Detect which cell encompasses the target text, then output its (X, Y) center coordinate. 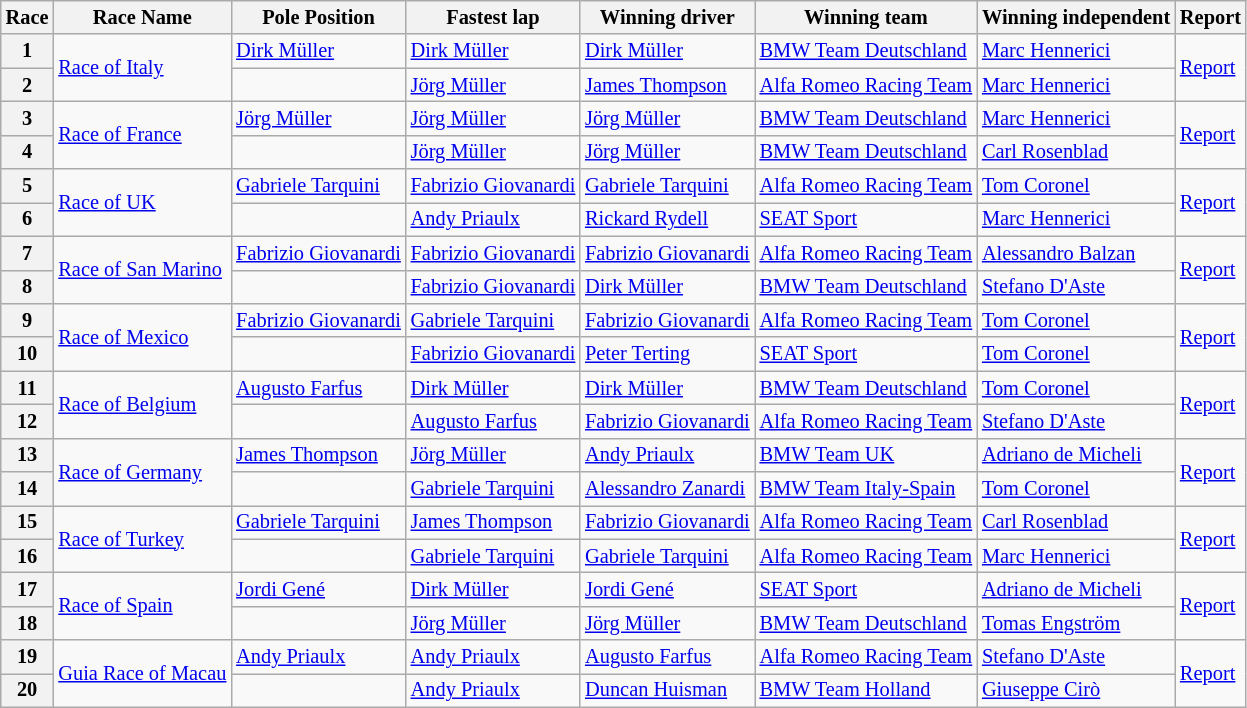
8 (28, 287)
BMW Team Holland (866, 690)
Race of Germany (142, 472)
4 (28, 152)
11 (28, 388)
20 (28, 690)
14 (28, 489)
Race of Belgium (142, 404)
Race of Italy (142, 68)
Winning independent (1076, 17)
9 (28, 320)
Fastest lap (493, 17)
BMW Team Italy-Spain (866, 489)
Race of Turkey (142, 538)
BMW Team UK (866, 455)
3 (28, 118)
16 (28, 556)
Race of San Marino (142, 270)
Race Name (142, 17)
13 (28, 455)
6 (28, 219)
Race of Mexico (142, 336)
18 (28, 623)
Winning team (866, 17)
Rickard Rydell (667, 219)
15 (28, 522)
Winning driver (667, 17)
12 (28, 421)
Tomas Engström (1076, 623)
Duncan Huisman (667, 690)
Race of France (142, 134)
5 (28, 186)
Race of UK (142, 202)
Race of Spain (142, 606)
Giuseppe Cirò (1076, 690)
Alessandro Balzan (1076, 253)
Alessandro Zanardi (667, 489)
1 (28, 51)
19 (28, 657)
17 (28, 589)
2 (28, 85)
Peter Terting (667, 354)
10 (28, 354)
Pole Position (318, 17)
Guia Race of Macau (142, 674)
7 (28, 253)
Race (28, 17)
